Return the [x, y] coordinate for the center point of the cell that contains the specified text.  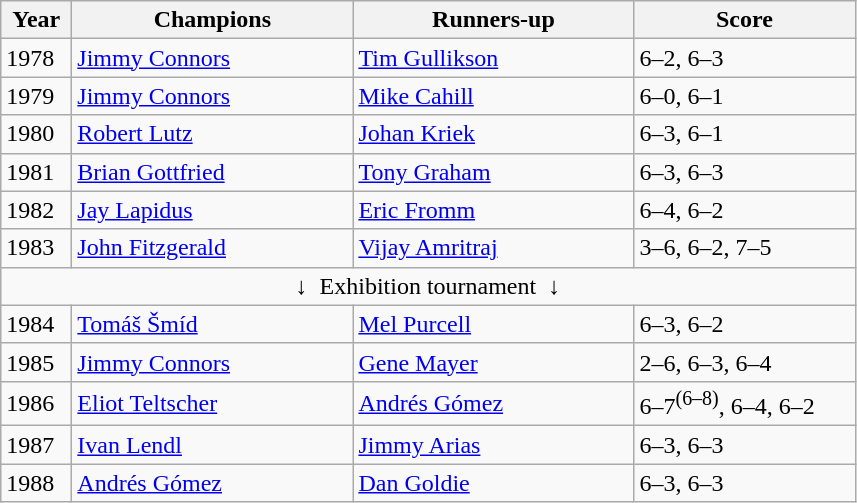
Mike Cahill [494, 96]
Tomáš Šmíd [212, 324]
Robert Lutz [212, 134]
3–6, 6–2, 7–5 [744, 248]
Vijay Amritraj [494, 248]
↓ Exhibition tournament ↓ [428, 286]
Runners-up [494, 20]
Dan Goldie [494, 483]
1981 [36, 172]
1979 [36, 96]
6–3, 6–1 [744, 134]
Jay Lapidus [212, 210]
1984 [36, 324]
Eric Fromm [494, 210]
1978 [36, 58]
1988 [36, 483]
Tim Gullikson [494, 58]
1983 [36, 248]
6–7(6–8), 6–4, 6–2 [744, 404]
6–3, 6–2 [744, 324]
Ivan Lendl [212, 445]
Champions [212, 20]
6–4, 6–2 [744, 210]
1986 [36, 404]
Gene Mayer [494, 362]
Johan Kriek [494, 134]
Jimmy Arias [494, 445]
John Fitzgerald [212, 248]
1982 [36, 210]
6–2, 6–3 [744, 58]
Score [744, 20]
Eliot Teltscher [212, 404]
6–0, 6–1 [744, 96]
2–6, 6–3, 6–4 [744, 362]
Mel Purcell [494, 324]
1980 [36, 134]
Tony Graham [494, 172]
1985 [36, 362]
1987 [36, 445]
Year [36, 20]
Brian Gottfried [212, 172]
